Extract the [x, y] coordinate from the center of the cell holding the provided text.  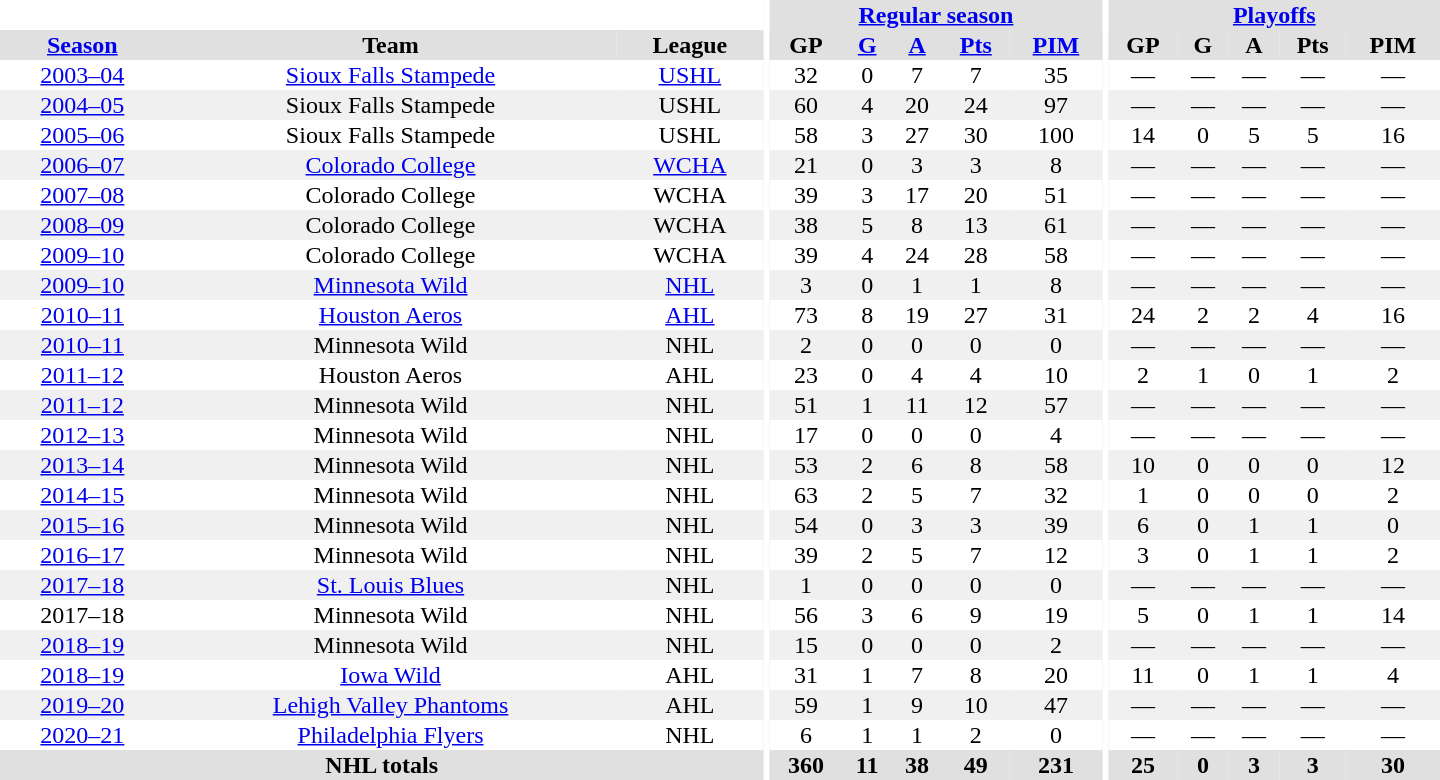
2013–14 [82, 465]
Iowa Wild [391, 675]
2019–20 [82, 705]
2005–06 [82, 135]
2012–13 [82, 435]
35 [1056, 75]
28 [976, 255]
2006–07 [82, 165]
Season [82, 45]
23 [806, 375]
15 [806, 645]
2004–05 [82, 105]
47 [1056, 705]
54 [806, 525]
St. Louis Blues [391, 585]
49 [976, 765]
21 [806, 165]
56 [806, 615]
13 [976, 225]
53 [806, 465]
100 [1056, 135]
25 [1144, 765]
Lehigh Valley Phantoms [391, 705]
61 [1056, 225]
97 [1056, 105]
73 [806, 315]
League [690, 45]
NHL totals [382, 765]
Playoffs [1274, 15]
57 [1056, 405]
2020–21 [82, 735]
2014–15 [82, 495]
Regular season [936, 15]
60 [806, 105]
2015–16 [82, 525]
Team [391, 45]
59 [806, 705]
2003–04 [82, 75]
2008–09 [82, 225]
Philadelphia Flyers [391, 735]
2016–17 [82, 555]
360 [806, 765]
2007–08 [82, 195]
231 [1056, 765]
63 [806, 495]
